Detect which cell encompasses the target text, then output its (X, Y) center coordinate. 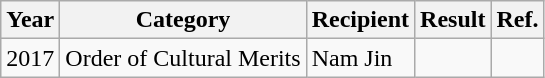
Ref. (518, 20)
2017 (30, 58)
Year (30, 20)
Recipient (360, 20)
Order of Cultural Merits (183, 58)
Result (453, 20)
Category (183, 20)
Nam Jin (360, 58)
